Capture the cell that displays the provided text and extract its (X, Y) central coordinate. 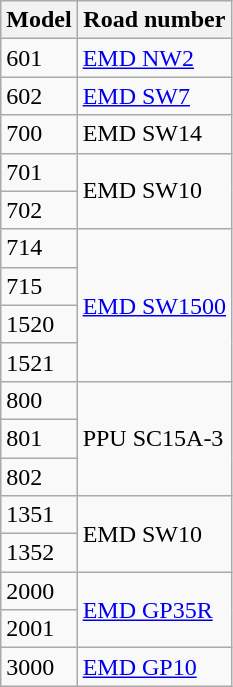
601 (39, 58)
1351 (39, 515)
1521 (39, 362)
715 (39, 286)
EMD GP10 (154, 667)
1352 (39, 553)
802 (39, 477)
602 (39, 96)
702 (39, 210)
PPU SC15A-3 (154, 438)
801 (39, 438)
714 (39, 248)
701 (39, 172)
EMD SW1500 (154, 305)
EMD SW14 (154, 134)
EMD SW7 (154, 96)
700 (39, 134)
Road number (154, 20)
3000 (39, 667)
800 (39, 400)
2000 (39, 591)
1520 (39, 324)
Model (39, 20)
EMD GP35R (154, 610)
2001 (39, 629)
EMD NW2 (154, 58)
